Return [x, y] of the center of cell containing provided text 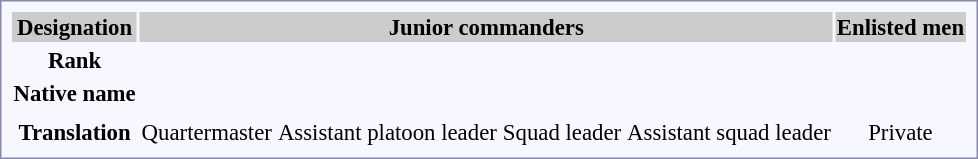
Private [900, 132]
Enlisted men [900, 27]
Assistant squad leader [730, 132]
Designation [74, 27]
Junior commanders [486, 27]
Rank [74, 60]
Assistant platoon leader [387, 132]
Squad leader [562, 132]
Translation [74, 132]
Quartermaster [206, 132]
Native name [74, 93]
